Find where the given text appears and provide that cell's center as (x, y) coordinate. 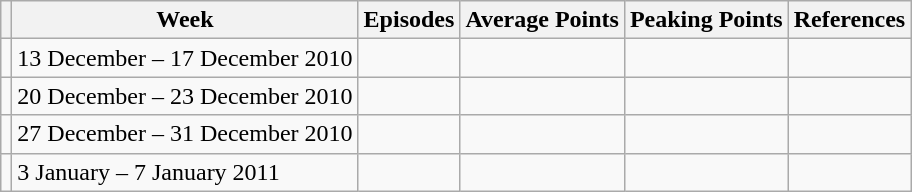
References (850, 20)
Average Points (542, 20)
27 December – 31 December 2010 (185, 134)
Week (185, 20)
13 December – 17 December 2010 (185, 58)
3 January – 7 January 2011 (185, 172)
20 December – 23 December 2010 (185, 96)
Peaking Points (706, 20)
Episodes (409, 20)
